Determine the [X, Y] coordinate at the center of the cell enclosing the given text.  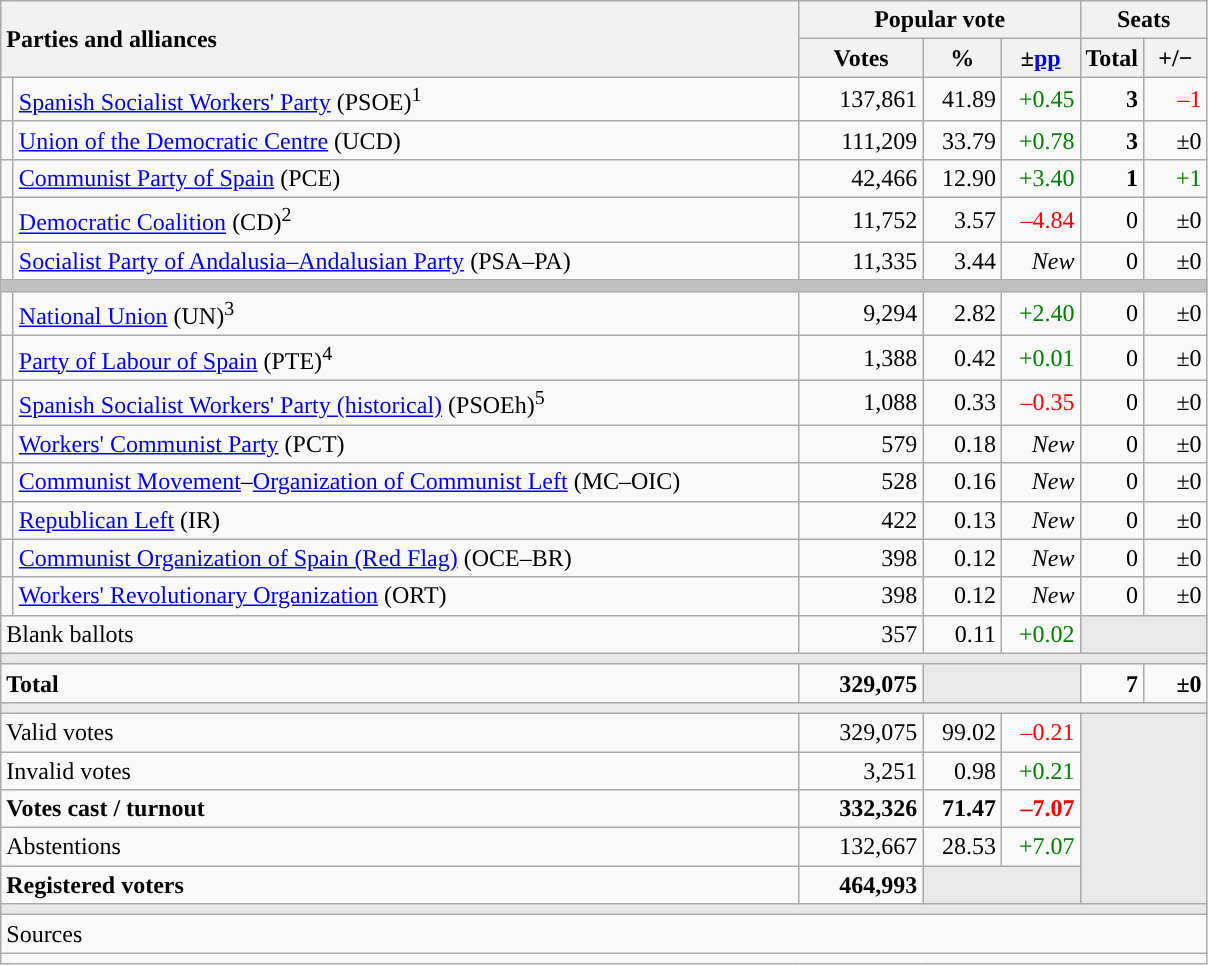
+2.40 [1040, 314]
Union of the Democratic Centre (UCD) [406, 140]
Popular vote [940, 20]
–7.07 [1040, 809]
3.57 [962, 220]
0.33 [962, 402]
+/− [1176, 58]
% [962, 58]
Spanish Socialist Workers' Party (historical) (PSOEh)5 [406, 402]
Communist Organization of Spain (Red Flag) (OCE–BR) [406, 558]
0.13 [962, 520]
Blank ballots [400, 634]
+0.45 [1040, 100]
–0.35 [1040, 402]
11,335 [861, 261]
28.53 [962, 847]
111,209 [861, 140]
National Union (UN)3 [406, 314]
Democratic Coalition (CD)2 [406, 220]
Communist Party of Spain (PCE) [406, 178]
–0.21 [1040, 732]
1 [1112, 178]
Party of Labour of Spain (PTE)4 [406, 358]
Votes [861, 58]
Workers' Communist Party (PCT) [406, 444]
7 [1112, 683]
71.47 [962, 809]
0.16 [962, 482]
+0.01 [1040, 358]
Socialist Party of Andalusia–Andalusian Party (PSA–PA) [406, 261]
132,667 [861, 847]
+1 [1176, 178]
0.11 [962, 634]
0.42 [962, 358]
1,388 [861, 358]
+7.07 [1040, 847]
Valid votes [400, 732]
Workers' Revolutionary Organization (ORT) [406, 596]
464,993 [861, 885]
Communist Movement–Organization of Communist Left (MC–OIC) [406, 482]
137,861 [861, 100]
Spanish Socialist Workers' Party (PSOE)1 [406, 100]
–1 [1176, 100]
+0.02 [1040, 634]
Registered voters [400, 885]
Seats [1144, 20]
Votes cast / turnout [400, 809]
33.79 [962, 140]
0.18 [962, 444]
+3.40 [1040, 178]
579 [861, 444]
41.89 [962, 100]
2.82 [962, 314]
9,294 [861, 314]
3,251 [861, 771]
1,088 [861, 402]
Abstentions [400, 847]
42,466 [861, 178]
Sources [604, 934]
11,752 [861, 220]
+0.78 [1040, 140]
Republican Left (IR) [406, 520]
+0.21 [1040, 771]
–4.84 [1040, 220]
422 [861, 520]
12.90 [962, 178]
±pp [1040, 58]
3.44 [962, 261]
357 [861, 634]
99.02 [962, 732]
528 [861, 482]
332,326 [861, 809]
Invalid votes [400, 771]
0.98 [962, 771]
Parties and alliances [400, 39]
